Provide the (x, y) coordinate of the cell's center where the given text is located.  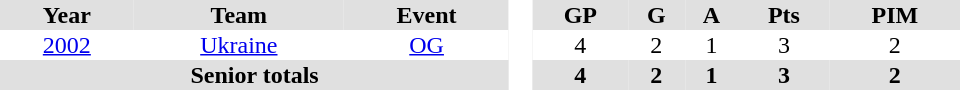
Event (426, 15)
PIM (895, 15)
OG (426, 45)
GP (580, 15)
G (656, 15)
Year (67, 15)
Team (239, 15)
Senior totals (254, 75)
2002 (67, 45)
Ukraine (239, 45)
Pts (784, 15)
A (712, 15)
